For the text-containing cell, return its midpoint in (x, y) coordinate format. 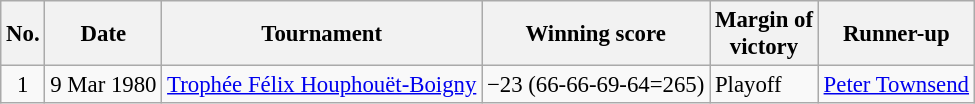
Date (104, 34)
Margin ofvictory (764, 34)
Winning score (596, 34)
−23 (66-66-69-64=265) (596, 85)
Tournament (322, 34)
No. (23, 34)
9 Mar 1980 (104, 85)
Playoff (764, 85)
Runner-up (896, 34)
Trophée Félix Houphouët-Boigny (322, 85)
1 (23, 85)
Peter Townsend (896, 85)
